Capture the cell that displays the provided text and extract its [x, y] central coordinate. 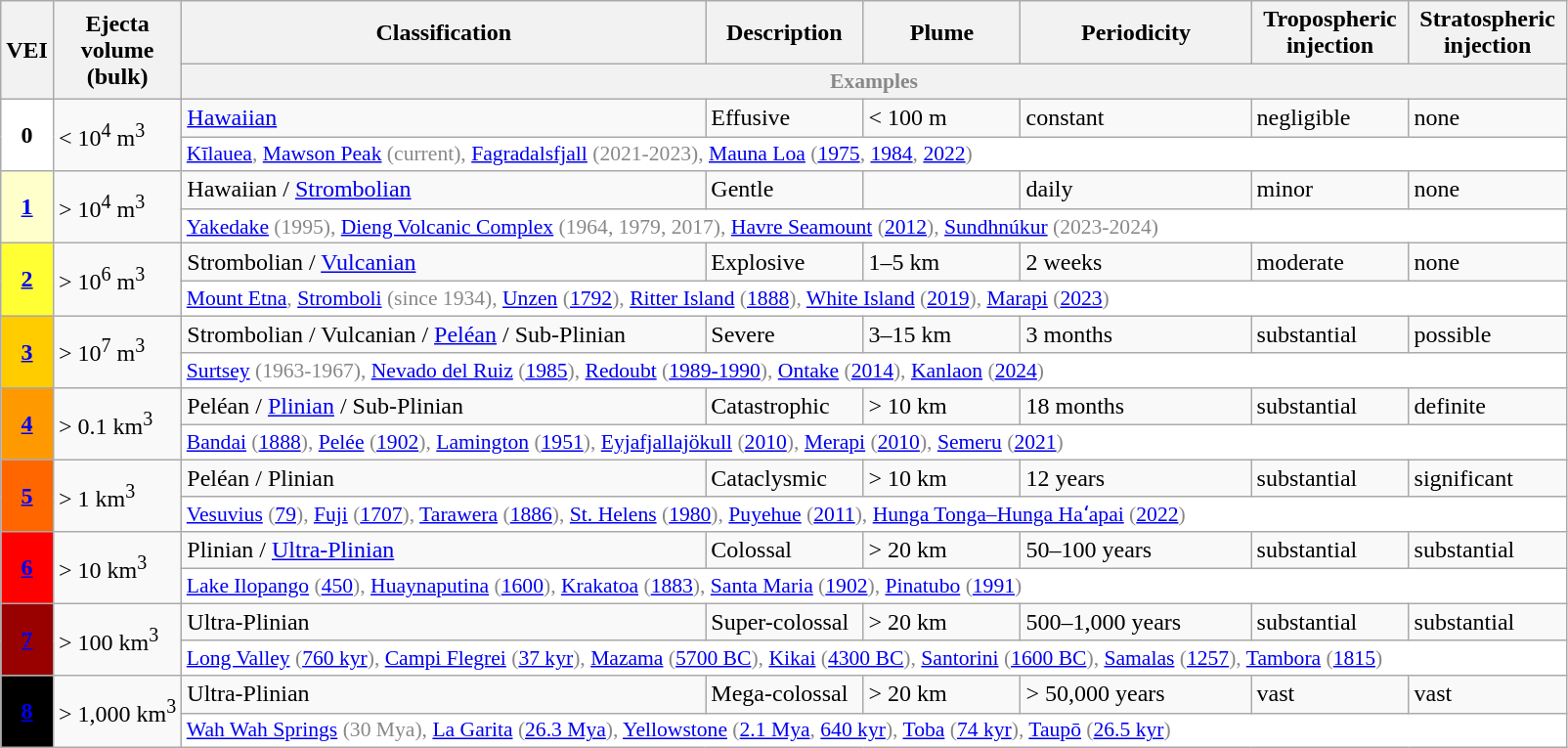
Explosive [784, 262]
Hawaiian / Strombolian [444, 190]
Peléan / Plinian / Sub-Plinian [444, 406]
daily [1136, 190]
4 [27, 423]
Ejecta volume(bulk) [117, 51]
Colossal [784, 550]
5 [27, 496]
Gentle [784, 190]
> 107 m3 [117, 351]
Plume [942, 33]
Bandai (1888), Pelée (1902), Lamington (1951), Eyjafjallajökull (2010), Merapi (2010), Semeru (2021) [874, 442]
Plinian / Ultra-Plinian [444, 550]
moderate [1329, 262]
VEI [27, 51]
> 10 km3 [117, 568]
Strombolian / Vulcanian / Peléan / Sub-Plinian [444, 333]
Kīlauea, Mawson Peak (current), Fagradalsfjall (2021-2023), Mauna Loa (1975, 1984, 2022) [874, 154]
1 [27, 207]
Surtsey (1963-1967), Nevado del Ruiz (1985), Redoubt (1989-1990), Ontake (2014), Kanlaon (2024) [874, 371]
Periodicity [1136, 33]
possible [1488, 333]
Mount Etna, Stromboli (since 1934), Unzen (1792), Ritter Island (1888), White Island (2019), Marapi (2023) [874, 298]
Classification [444, 33]
Long Valley (760 kyr), Campi Flegrei (37 kyr), Mazama (5700 BC), Kikai (4300 BC), Santorini (1600 BC), Samalas (1257), Tambora (1815) [874, 658]
1–5 km [942, 262]
8 [27, 712]
> 0.1 km3 [117, 423]
Description [784, 33]
Wah Wah Springs (30 Mya), La Garita (26.3 Mya), Yellowstone (2.1 Mya, 640 kyr), Toba (74 kyr), Taupō (26.5 kyr) [874, 730]
18 months [1136, 406]
Super-colossal [784, 622]
significant [1488, 478]
6 [27, 568]
Hawaiian [444, 117]
0 [27, 135]
Severe [784, 333]
< 100 m [942, 117]
> 50,000 years [1136, 694]
Stratosphericinjection [1488, 33]
12 years [1136, 478]
> 1,000 km3 [117, 712]
2 weeks [1136, 262]
definite [1488, 406]
> 1 km3 [117, 496]
Lake Ilopango (450), Huaynaputina (1600), Krakatoa (1883), Santa Maria (1902), Pinatubo (1991) [874, 587]
Peléan / Plinian [444, 478]
7 [27, 639]
Catastrophic [784, 406]
Troposphericinjection [1329, 33]
negligible [1329, 117]
Effusive [784, 117]
Mega-colossal [784, 694]
minor [1329, 190]
< 104 m3 [117, 135]
3 months [1136, 333]
> 104 m3 [117, 207]
Cataclysmic [784, 478]
Vesuvius (79), Fuji (1707), Tarawera (1886), St. Helens (1980), Puyehue (2011), Hunga Tonga–Hunga Haʻapai (2022) [874, 514]
500–1,000 years [1136, 622]
> 106 m3 [117, 280]
Strombolian / Vulcanian [444, 262]
2 [27, 280]
> 100 km3 [117, 639]
Examples [874, 82]
3–15 km [942, 333]
Yakedake (1995), Dieng Volcanic Complex (1964, 1979, 2017), Havre Seamount (2012), Sundhnúkur (2023-2024) [874, 226]
50–100 years [1136, 550]
3 [27, 351]
constant [1136, 117]
